Identify which cell holds the provided text, then report its [X, Y] central coordinate. 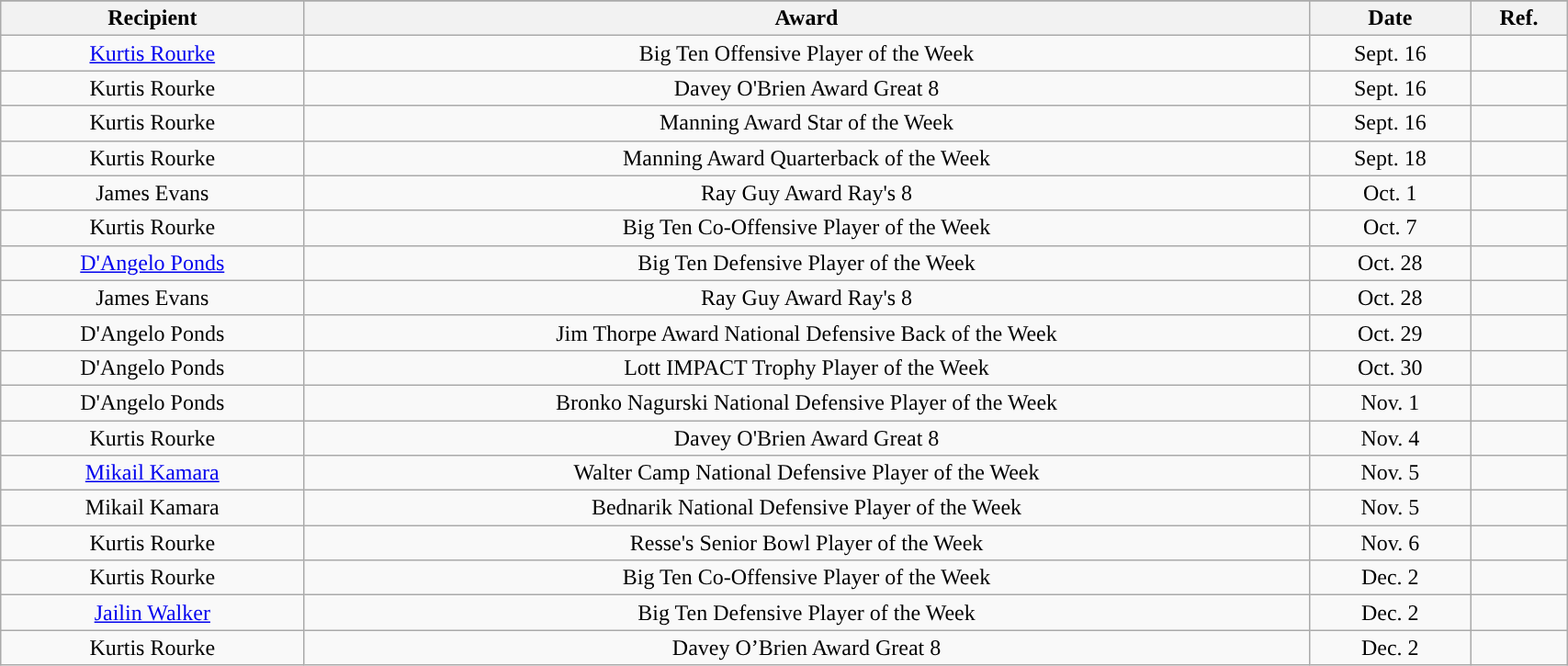
Resse's Senior Bowl Player of the Week [807, 543]
Award [807, 18]
Lott IMPACT Trophy Player of the Week [807, 367]
Bronko Nagurski National Defensive Player of the Week [807, 402]
Davey O’Brien Award Great 8 [807, 648]
Manning Award Star of the Week [807, 123]
Big Ten Offensive Player of the Week [807, 53]
Bednarik National Defensive Player of the Week [807, 508]
Jim Thorpe Award National Defensive Back of the Week [807, 333]
Ref. [1518, 18]
Nov. 4 [1390, 438]
Oct. 1 [1390, 193]
Nov. 6 [1390, 543]
Jailin Walker [152, 613]
Recipient [152, 18]
Oct. 29 [1390, 333]
Oct. 30 [1390, 367]
Oct. 7 [1390, 228]
Walter Camp National Defensive Player of the Week [807, 473]
Manning Award Quarterback of the Week [807, 158]
Nov. 1 [1390, 402]
Sept. 18 [1390, 158]
Date [1390, 18]
